Provide the (X, Y) coordinate of the cell's center where the given text is located.  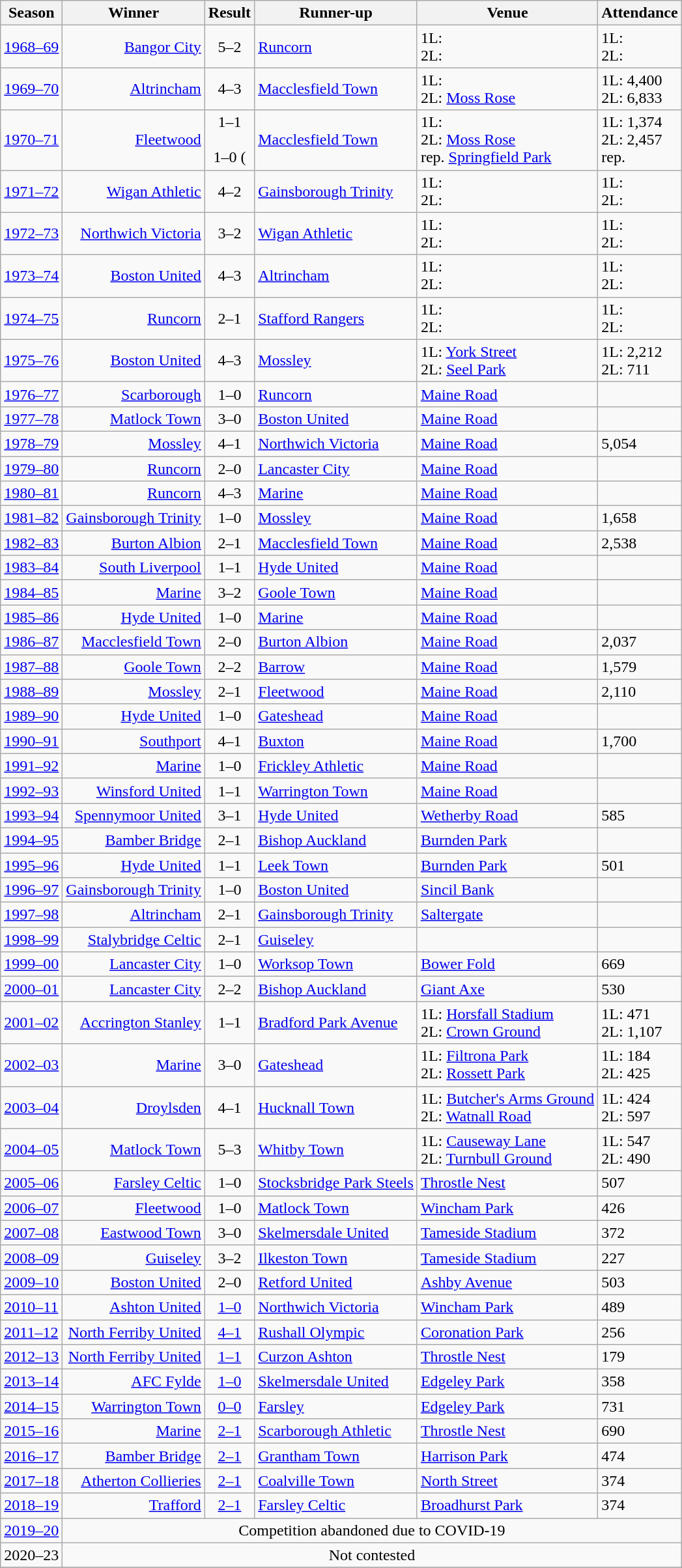
1975–76 (31, 361)
1L: 2,2122L: 711 (640, 361)
1982–83 (31, 543)
Southport (134, 741)
1–11–0 ( (229, 140)
Accrington Stanley (134, 1022)
1L: 1842L: 425 (640, 1065)
Spennymoor United (134, 815)
2009–10 (31, 1282)
Runner-up (336, 13)
Wetherby Road (507, 815)
Stalybridge Celtic (134, 940)
Trafford (134, 1505)
Broadhurst Park (507, 1505)
2015–16 (31, 1431)
1991–92 (31, 766)
Stafford Rangers (336, 318)
AFC Fylde (134, 1382)
0–0 (229, 1407)
Farsley (336, 1407)
2,037 (640, 642)
1L: 2L: Moss Roserep. Springfield Park (507, 140)
1997–98 (31, 915)
1974–75 (31, 318)
501 (640, 865)
5–3 (229, 1150)
Scarborough (134, 394)
1976–77 (31, 394)
1983–84 (31, 568)
2000–01 (31, 989)
474 (640, 1456)
1995–96 (31, 865)
Stocksbridge Park Steels (336, 1183)
2008–09 (31, 1257)
1L: 1,3742L: 2,457rep. (640, 140)
1,700 (640, 741)
256 (640, 1332)
1998–99 (31, 940)
South Liverpool (134, 568)
1981–82 (31, 518)
Season (31, 13)
1L: 4,4002L: 6,833 (640, 89)
Leek Town (336, 865)
1985–86 (31, 617)
1987–88 (31, 667)
1968–69 (31, 47)
1986–87 (31, 642)
2014–15 (31, 1407)
1L: York Street 2L: Seel Park (507, 361)
Sincil Bank (507, 890)
2001–02 (31, 1022)
2005–06 (31, 1183)
1L: 4712L: 1,107 (640, 1022)
1990–91 (31, 741)
Curzon Ashton (336, 1357)
Atherton Collieries (134, 1481)
1993–94 (31, 815)
530 (640, 989)
1977–78 (31, 419)
Giant Axe (507, 989)
Bangor City (134, 47)
227 (640, 1257)
1979–80 (31, 468)
1L: 2L: Moss Rose (507, 89)
585 (640, 815)
5,054 (640, 443)
1L: 4242L: 597 (640, 1107)
Winner (134, 13)
2020–23 (31, 1555)
Worksop Town (336, 964)
Eastwood Town (134, 1233)
2,110 (640, 692)
2018–19 (31, 1505)
Winsford United (134, 791)
1984–85 (31, 593)
2019–20 (31, 1530)
2017–18 (31, 1481)
1999–00 (31, 964)
Not contested (372, 1555)
Whitby Town (336, 1150)
1,579 (640, 667)
669 (640, 964)
358 (640, 1382)
1978–79 (31, 443)
2007–08 (31, 1233)
2006–07 (31, 1208)
2003–04 (31, 1107)
1996–97 (31, 890)
1L: 5472L: 490 (640, 1150)
Competition abandoned due to COVID-19 (372, 1530)
1970–71 (31, 140)
1980–81 (31, 494)
731 (640, 1407)
1L: Horsfall Stadium2L: Crown Ground (507, 1022)
Droylsden (134, 1107)
Harrison Park (507, 1456)
Hucknall Town (336, 1107)
2010–11 (31, 1307)
503 (640, 1282)
1L: Causeway Lane 2L: Turnbull Ground (507, 1150)
179 (640, 1357)
1972–73 (31, 233)
1L: Filtrona Park2L: Rossett Park (507, 1065)
Ashton United (134, 1307)
1988–89 (31, 692)
1973–74 (31, 276)
5–2 (229, 47)
Attendance (640, 13)
1989–90 (31, 716)
Ilkeston Town (336, 1257)
1,658 (640, 518)
2002–03 (31, 1065)
2016–17 (31, 1456)
489 (640, 1307)
1L: Butcher's Arms Ground2L: Watnall Road (507, 1107)
Scarborough Athletic (336, 1431)
Retford United (336, 1282)
507 (640, 1183)
Bradford Park Avenue (336, 1022)
Grantham Town (336, 1456)
Barrow (336, 667)
North Street (507, 1481)
Coronation Park (507, 1332)
426 (640, 1208)
Ashby Avenue (507, 1282)
690 (640, 1431)
Bower Fold (507, 964)
372 (640, 1233)
Result (229, 13)
2,538 (640, 543)
Rushall Olympic (336, 1332)
1992–93 (31, 791)
2011–12 (31, 1332)
Venue (507, 13)
Coalville Town (336, 1481)
Saltergate (507, 915)
1971–72 (31, 191)
2012–13 (31, 1357)
2013–14 (31, 1382)
1994–95 (31, 840)
1969–70 (31, 89)
4–2 (229, 191)
2004–05 (31, 1150)
3–1 (229, 815)
Buxton (336, 741)
Frickley Athletic (336, 766)
